Pinpoint the cell where the given text exists, returning its [X, Y] midpoint coordinate. 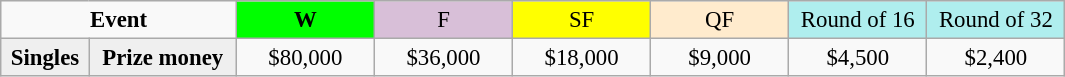
$9,000 [720, 58]
Prize money [162, 58]
$2,400 [996, 58]
$4,500 [858, 58]
Event [119, 20]
$18,000 [582, 58]
Round of 16 [858, 20]
$36,000 [443, 58]
F [443, 20]
W [305, 20]
QF [720, 20]
Round of 32 [996, 20]
$80,000 [305, 58]
Singles [45, 58]
SF [582, 20]
